Output the (X, Y) coordinate of the center of the cell containing the given text.  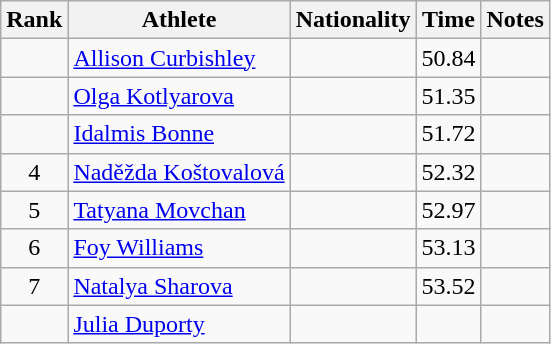
Nationality (353, 20)
5 (34, 210)
Naděžda Koštovalová (179, 172)
Julia Duporty (179, 324)
Rank (34, 20)
Athlete (179, 20)
Natalya Sharova (179, 286)
51.72 (448, 134)
6 (34, 248)
50.84 (448, 58)
53.13 (448, 248)
52.97 (448, 210)
Tatyana Movchan (179, 210)
Time (448, 20)
Foy Williams (179, 248)
Olga Kotlyarova (179, 96)
53.52 (448, 286)
Idalmis Bonne (179, 134)
52.32 (448, 172)
4 (34, 172)
7 (34, 286)
51.35 (448, 96)
Allison Curbishley (179, 58)
Notes (515, 20)
